Provide the (x, y) coordinate of the cell's center where the given text is located.  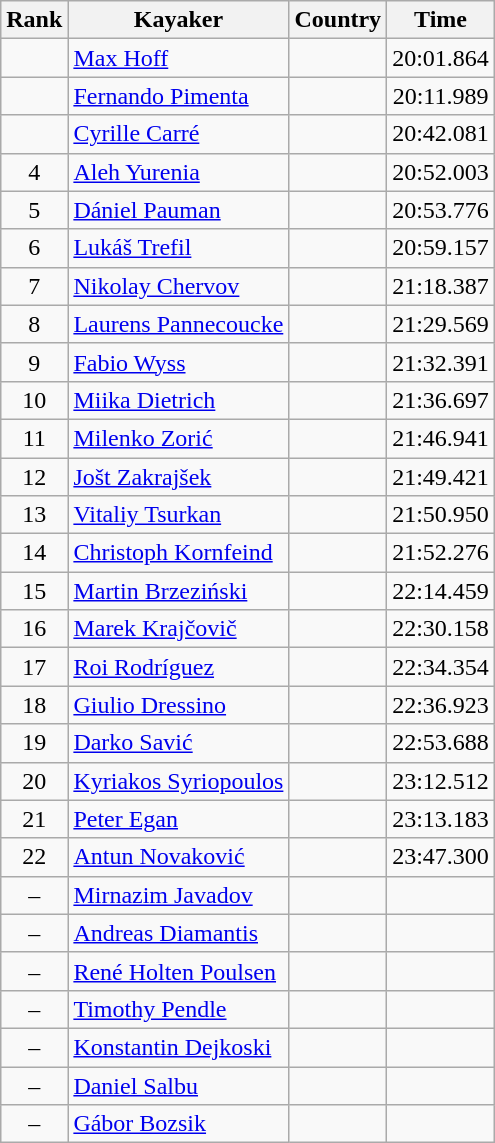
20 (34, 781)
Konstantin Dejkoski (178, 1047)
4 (34, 172)
Country (338, 20)
Roi Rodríguez (178, 667)
21:46.941 (441, 438)
Darko Savić (178, 743)
23:12.512 (441, 781)
Andreas Diamantis (178, 933)
Miika Dietrich (178, 400)
Time (441, 20)
Lukáš Trefil (178, 248)
13 (34, 515)
8 (34, 324)
René Holten Poulsen (178, 971)
Gábor Bozsik (178, 1124)
21:29.569 (441, 324)
Kayaker (178, 20)
Fernando Pimenta (178, 96)
Timothy Pendle (178, 1009)
21 (34, 819)
22 (34, 857)
22:36.923 (441, 705)
15 (34, 591)
17 (34, 667)
21:50.950 (441, 515)
Christoph Kornfeind (178, 553)
9 (34, 362)
22:30.158 (441, 629)
Marek Krajčovič (178, 629)
22:53.688 (441, 743)
21:49.421 (441, 477)
Milenko Zorić (178, 438)
20:59.157 (441, 248)
Laurens Pannecoucke (178, 324)
Jošt Zakrajšek (178, 477)
22:14.459 (441, 591)
Peter Egan (178, 819)
Rank (34, 20)
20:53.776 (441, 210)
18 (34, 705)
Mirnazim Javadov (178, 895)
6 (34, 248)
Giulio Dressino (178, 705)
5 (34, 210)
16 (34, 629)
10 (34, 400)
12 (34, 477)
23:47.300 (441, 857)
21:52.276 (441, 553)
Daniel Salbu (178, 1085)
22:34.354 (441, 667)
21:36.697 (441, 400)
Martin Brzeziński (178, 591)
Max Hoff (178, 58)
Fabio Wyss (178, 362)
19 (34, 743)
20:01.864 (441, 58)
23:13.183 (441, 819)
Antun Novaković (178, 857)
21:18.387 (441, 286)
11 (34, 438)
Aleh Yurenia (178, 172)
Cyrille Carré (178, 134)
Nikolay Chervov (178, 286)
20:11.989 (441, 96)
21:32.391 (441, 362)
Dániel Pauman (178, 210)
Kyriakos Syriopoulos (178, 781)
20:42.081 (441, 134)
14 (34, 553)
Vitaliy Tsurkan (178, 515)
7 (34, 286)
20:52.003 (441, 172)
